Identify which cell holds the provided text, then report its (X, Y) central coordinate. 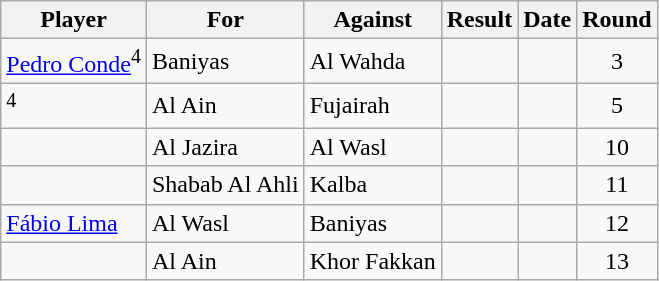
Fujairah (372, 106)
Al Jazira (225, 147)
Khor Fakkan (372, 261)
Shabab Al Ahli (225, 185)
Player (74, 20)
13 (617, 261)
Round (617, 20)
Date (548, 20)
4 (74, 106)
10 (617, 147)
Pedro Conde4 (74, 62)
Kalba (372, 185)
Al Wahda (372, 62)
For (225, 20)
Against (372, 20)
3 (617, 62)
12 (617, 223)
11 (617, 185)
Fábio Lima (74, 223)
Result (479, 20)
5 (617, 106)
